Return the [X, Y] coordinate for the center point of the cell that contains the specified text.  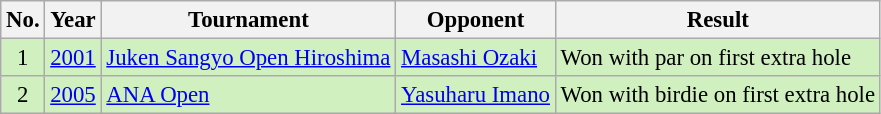
Masashi Ozaki [476, 58]
Yasuharu Imano [476, 95]
Won with birdie on first extra hole [718, 95]
2 [23, 95]
1 [23, 58]
ANA Open [248, 95]
Juken Sangyo Open Hiroshima [248, 58]
No. [23, 20]
Opponent [476, 20]
Result [718, 20]
2005 [73, 95]
Year [73, 20]
Tournament [248, 20]
2001 [73, 58]
Won with par on first extra hole [718, 58]
